Detect which cell encompasses the target text, then output its (X, Y) center coordinate. 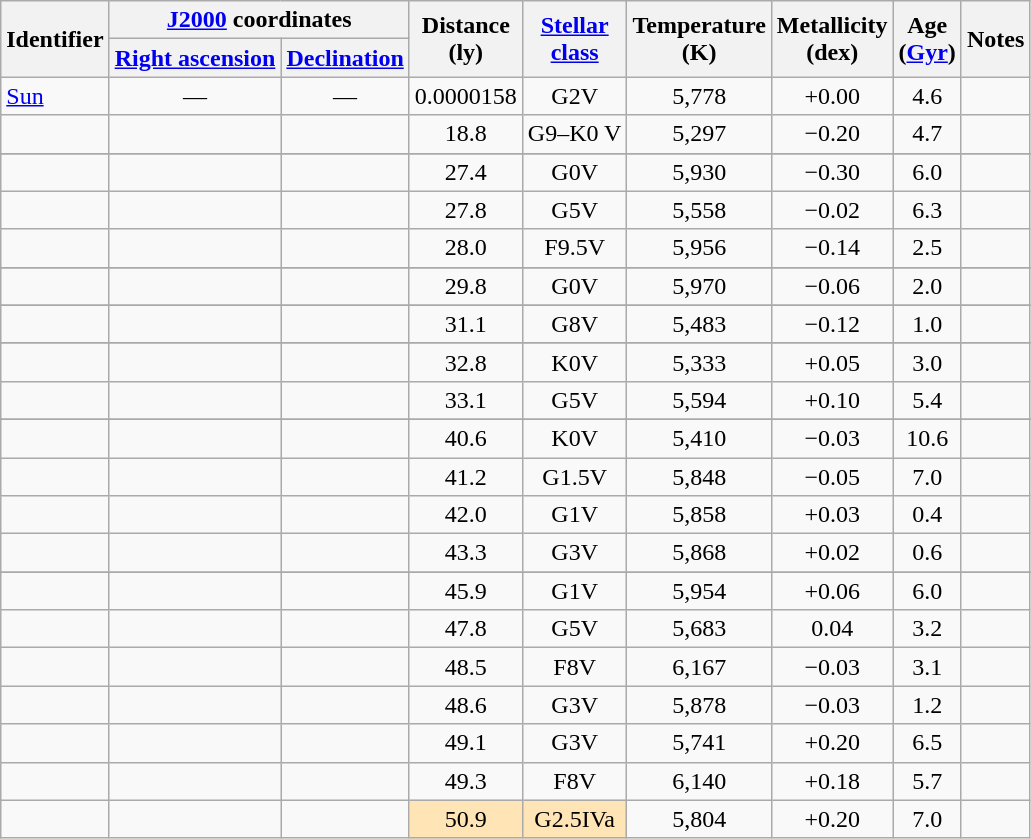
45.9 (466, 591)
5,956 (699, 248)
29.8 (466, 286)
+0.02 (832, 553)
−0.12 (832, 324)
Identifier (55, 39)
−0.20 (832, 134)
18.8 (466, 134)
5,878 (699, 705)
−0.30 (832, 172)
6.3 (927, 210)
+0.03 (832, 515)
42.0 (466, 515)
Sun (55, 96)
5,804 (699, 819)
G1.5V (574, 477)
F9.5V (574, 248)
+0.05 (832, 362)
43.3 (466, 553)
2.0 (927, 286)
1.0 (927, 324)
0.4 (927, 515)
47.8 (466, 629)
5,594 (699, 400)
Distance(ly) (466, 39)
5,858 (699, 515)
5,333 (699, 362)
33.1 (466, 400)
2.5 (927, 248)
5,297 (699, 134)
G9–K0 V (574, 134)
5,778 (699, 96)
6,140 (699, 781)
5.4 (927, 400)
G2.5IVa (574, 819)
5.7 (927, 781)
48.5 (466, 667)
5,558 (699, 210)
0.0000158 (466, 96)
32.8 (466, 362)
−0.14 (832, 248)
J2000 coordinates (259, 20)
Stellarclass (574, 39)
−0.02 (832, 210)
0.04 (832, 629)
5,868 (699, 553)
3.2 (927, 629)
10.6 (927, 438)
5,483 (699, 324)
Right ascension (195, 58)
+0.18 (832, 781)
Declination (345, 58)
5,970 (699, 286)
Temperature(K) (699, 39)
3.0 (927, 362)
0.6 (927, 553)
49.3 (466, 781)
3.1 (927, 667)
27.8 (466, 210)
49.1 (466, 743)
+0.06 (832, 591)
Metallicity(dex) (832, 39)
−0.06 (832, 286)
50.9 (466, 819)
27.4 (466, 172)
40.6 (466, 438)
4.6 (927, 96)
+0.10 (832, 400)
+0.00 (832, 96)
5,741 (699, 743)
Age(Gyr) (927, 39)
Notes (995, 39)
5,954 (699, 591)
28.0 (466, 248)
41.2 (466, 477)
1.2 (927, 705)
5,410 (699, 438)
48.6 (466, 705)
G8V (574, 324)
5,848 (699, 477)
31.1 (466, 324)
6,167 (699, 667)
G2V (574, 96)
−0.05 (832, 477)
4.7 (927, 134)
5,683 (699, 629)
5,930 (699, 172)
6.5 (927, 743)
